Return (X, Y) of the center of cell containing provided text 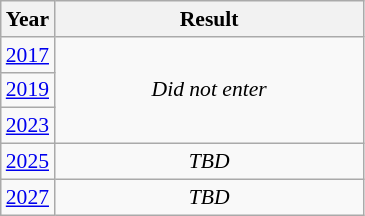
2023 (28, 126)
Result (209, 19)
2027 (28, 197)
Year (28, 19)
2025 (28, 162)
2017 (28, 55)
2019 (28, 90)
Did not enter (209, 90)
